Extract the (x, y) coordinate from the center of the cell holding the provided text.  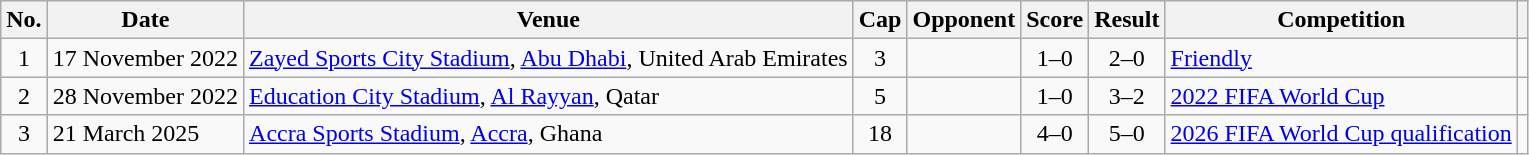
2026 FIFA World Cup qualification (1341, 134)
18 (880, 134)
2–0 (1127, 58)
4–0 (1055, 134)
Accra Sports Stadium, Accra, Ghana (549, 134)
Date (145, 20)
17 November 2022 (145, 58)
2022 FIFA World Cup (1341, 96)
Cap (880, 20)
5 (880, 96)
Friendly (1341, 58)
3–2 (1127, 96)
28 November 2022 (145, 96)
No. (24, 20)
Zayed Sports City Stadium, Abu Dhabi, United Arab Emirates (549, 58)
Result (1127, 20)
Competition (1341, 20)
1 (24, 58)
Venue (549, 20)
21 March 2025 (145, 134)
Score (1055, 20)
2 (24, 96)
Opponent (964, 20)
5–0 (1127, 134)
Education City Stadium, Al Rayyan, Qatar (549, 96)
